Pinpoint the cell where the given text exists, returning its (x, y) midpoint coordinate. 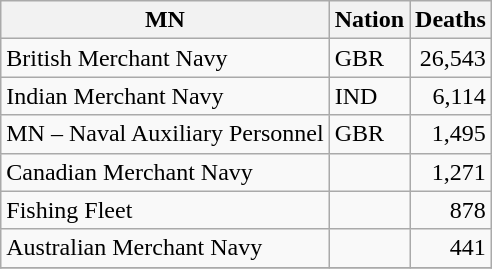
441 (451, 248)
Deaths (451, 20)
Canadian Merchant Navy (165, 172)
MN – Naval Auxiliary Personnel (165, 134)
1,271 (451, 172)
Australian Merchant Navy (165, 248)
6,114 (451, 96)
26,543 (451, 58)
Indian Merchant Navy (165, 96)
Nation (369, 20)
MN (165, 20)
British Merchant Navy (165, 58)
878 (451, 210)
Fishing Fleet (165, 210)
1,495 (451, 134)
IND (369, 96)
